From the cell containing the given text, extract its center point as [x, y] coordinate. 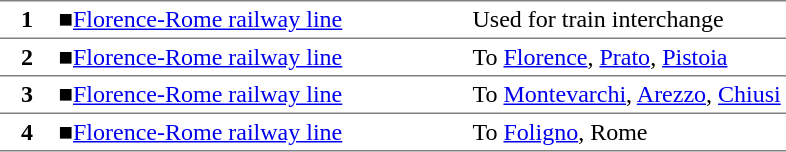
To Florence, Prato, Pistoia [626, 57]
To Foligno, Rome [626, 132]
Used for train interchange [626, 20]
2 [27, 57]
1 [27, 20]
4 [27, 132]
3 [27, 95]
To Montevarchi, Arezzo, Chiusi [626, 95]
